Scan for the cell matching the given text and deliver its [x, y] coordinate at center. 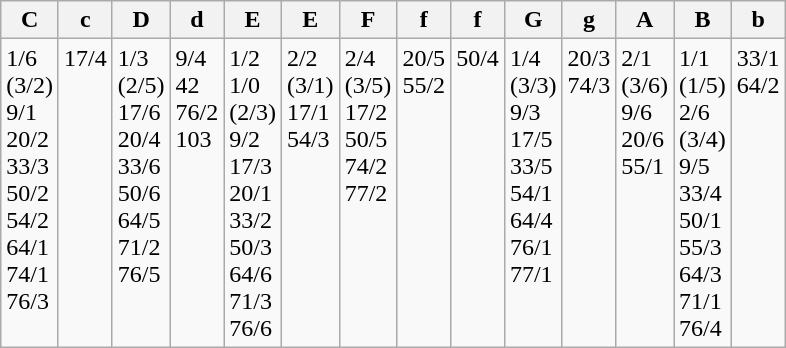
2/1(3/6)9/620/655/1 [645, 193]
D [141, 20]
1/21/0(2/3)9/217/320/133/250/364/671/376/6 [253, 193]
9/44276/2103 [197, 193]
17/4 [85, 193]
20/374/3 [589, 193]
G [533, 20]
20/555/2 [424, 193]
d [197, 20]
33/164/2 [758, 193]
c [85, 20]
1/4(3/3)9/317/533/554/164/476/177/1 [533, 193]
1/1(1/5)2/6(3/4)9/533/450/155/364/371/176/4 [703, 193]
1/6(3/2)9/120/233/350/254/264/174/176/3 [30, 193]
50/4 [478, 193]
g [589, 20]
F [368, 20]
2/2(3/1)17/154/3 [310, 193]
1/3(2/5)17/620/433/650/664/571/276/5 [141, 193]
C [30, 20]
B [703, 20]
b [758, 20]
2/4(3/5)17/250/574/277/2 [368, 193]
A [645, 20]
